Return the [x, y] coordinate for the center point of the cell that contains the specified text.  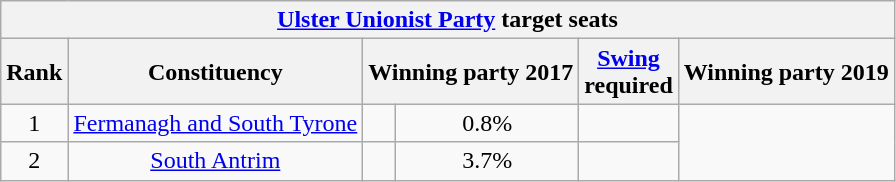
South Antrim [216, 161]
Swingrequired [629, 72]
Ulster Unionist Party target seats [448, 20]
0.8% [488, 123]
2 [34, 161]
3.7% [488, 161]
Winning party 2017 [471, 72]
Rank [34, 72]
Fermanagh and South Tyrone [216, 123]
Constituency [216, 72]
Winning party 2019 [786, 72]
1 [34, 123]
